Find where the given text appears and provide that cell's center as [X, Y] coordinate. 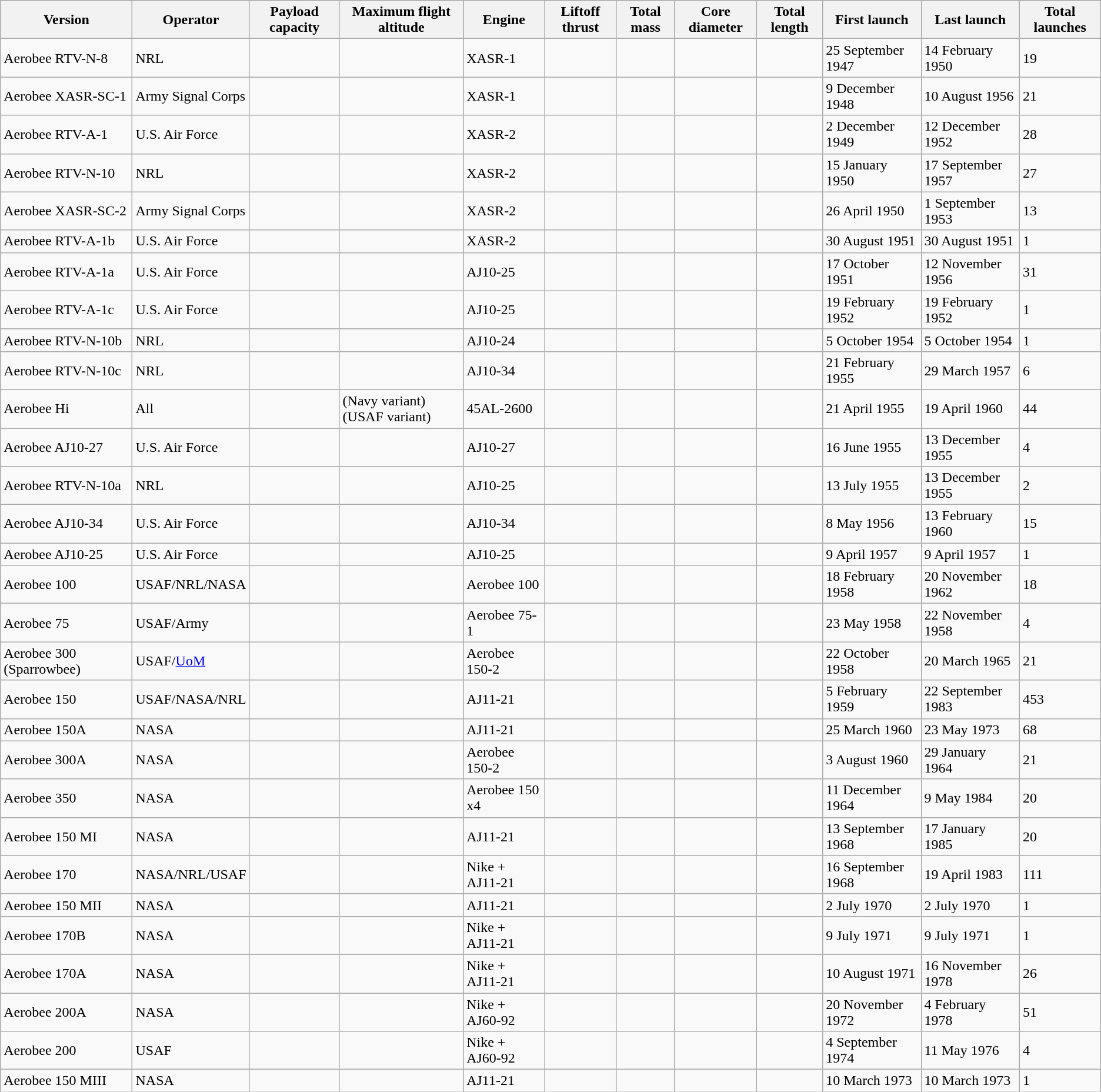
Aerobee RTV-A-1b [66, 241]
Aerobee 75-1 [504, 622]
Aerobee 150A [66, 730]
Aerobee Hi [66, 408]
21 April 1955 [872, 408]
23 May 1973 [970, 730]
22 September 1983 [970, 699]
Aerobee 300A [66, 760]
15 [1060, 524]
29 March 1957 [970, 371]
17 January 1985 [970, 837]
Total mass [646, 20]
9 December 1948 [872, 96]
Aerobee AJ10-25 [66, 554]
6 [1060, 371]
13 July 1955 [872, 486]
Liftoff thrust [580, 20]
28 [1060, 134]
22 November 1958 [970, 622]
19 April 1960 [970, 408]
Engine [504, 20]
17 October 1951 [872, 272]
68 [1060, 730]
4 February 1978 [970, 1012]
1 September 1953 [970, 211]
Aerobee 350 [66, 798]
Aerobee 300 (Sparrowbee) [66, 661]
25 September 1947 [872, 58]
Aerobee 150 MI [66, 837]
14 February 1950 [970, 58]
Aerobee 170A [66, 973]
Aerobee 150 MII [66, 905]
Core diameter [715, 20]
USAF/NRL/NASA [191, 585]
10 August 1971 [872, 973]
Aerobee RTV-N-8 [66, 58]
16 June 1955 [872, 447]
Aerobee 150 [66, 699]
3 August 1960 [872, 760]
AJ10-27 [504, 447]
10 August 1956 [970, 96]
USAF/Army [191, 622]
Payload capacity [294, 20]
16 September 1968 [872, 874]
Aerobee XASR-SC-1 [66, 96]
20 November 1972 [872, 1012]
Aerobee RTV-N-10c [66, 371]
Operator [191, 20]
NASA/NRL/USAF [191, 874]
22 October 1958 [872, 661]
Aerobee 170B [66, 935]
17 September 1957 [970, 173]
Total length [789, 20]
Aerobee RTV-N-10b [66, 340]
51 [1060, 1012]
USAF/UoM [191, 661]
Aerobee RTV-N-10 [66, 173]
5 February 1959 [872, 699]
12 November 1956 [970, 272]
23 May 1958 [872, 622]
Aerobee XASR-SC-2 [66, 211]
18 [1060, 585]
27 [1060, 173]
111 [1060, 874]
11 May 1976 [970, 1051]
2 December 1949 [872, 134]
13 [1060, 211]
All [191, 408]
4 September 1974 [872, 1051]
2 [1060, 486]
Aerobee RTV-A-1c [66, 309]
18 February 1958 [872, 585]
Aerobee 150 MIII [66, 1081]
11 December 1964 [872, 798]
Maximum flight altitude [401, 20]
First launch [872, 20]
26 [1060, 973]
USAF [191, 1051]
Aerobee AJ10-27 [66, 447]
20 November 1962 [970, 585]
Aerobee 150 x4 [504, 798]
15 January 1950 [872, 173]
19 [1060, 58]
Aerobee AJ10-34 [66, 524]
Aerobee RTV-A-1 [66, 134]
21 February 1955 [872, 371]
45AL-2600 [504, 408]
16 November 1978 [970, 973]
USAF/NASA/NRL [191, 699]
20 March 1965 [970, 661]
Last launch [970, 20]
9 May 1984 [970, 798]
Total launches [1060, 20]
Aerobee 200A [66, 1012]
13 February 1960 [970, 524]
44 [1060, 408]
31 [1060, 272]
Aerobee 170 [66, 874]
AJ10-24 [504, 340]
12 December 1952 [970, 134]
29 January 1964 [970, 760]
19 April 1983 [970, 874]
Aerobee 200 [66, 1051]
8 May 1956 [872, 524]
Aerobee 75 [66, 622]
453 [1060, 699]
Aerobee RTV-N-10a [66, 486]
(Navy variant) (USAF variant) [401, 408]
Aerobee RTV-A-1a [66, 272]
Version [66, 20]
25 March 1960 [872, 730]
26 April 1950 [872, 211]
13 September 1968 [872, 837]
